For the text-containing cell, return its midpoint in [x, y] coordinate format. 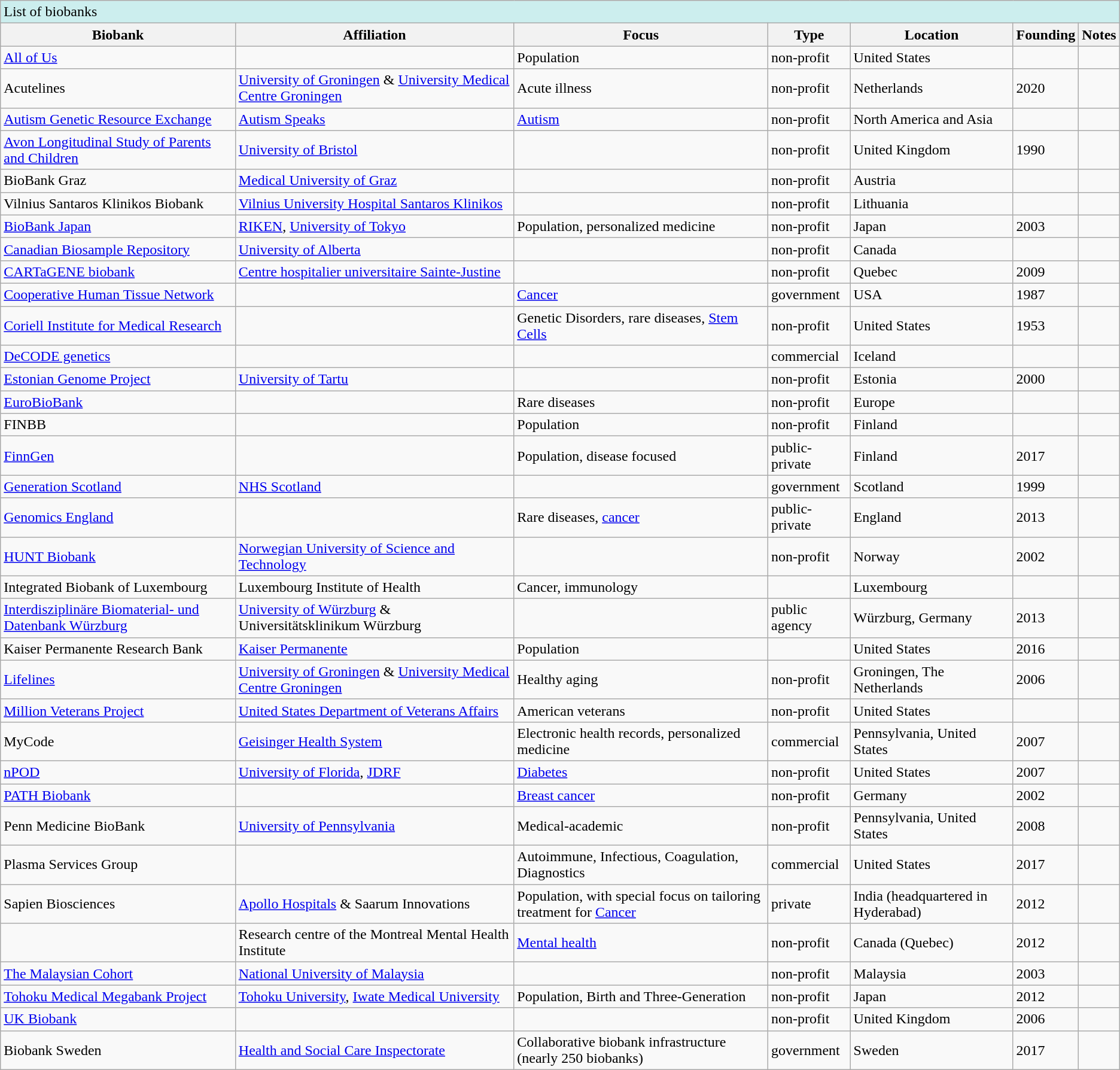
Location [932, 35]
United States Department of Veterans Affairs [375, 710]
Kaiser Permanente [375, 649]
University of Tartu [375, 379]
1953 [1046, 326]
HUNT Biobank [118, 557]
Luxembourg Institute of Health [375, 587]
Founding [1046, 35]
Germany [932, 795]
Vilnius Santaros Klinikos Biobank [118, 203]
1987 [1046, 294]
Sapien Biosciences [118, 904]
Groningen, The Netherlands [932, 680]
Apollo Hospitals & Saarum Innovations [375, 904]
Genomics England [118, 517]
American veterans [641, 710]
nPOD [118, 772]
Acutelines [118, 89]
DeCODE genetics [118, 357]
BioBank Graz [118, 181]
Autoimmune, Infectious, Coagulation, Diagnostics [641, 865]
BioBank Japan [118, 226]
Diabetes [641, 772]
Mental health [641, 943]
Netherlands [932, 89]
public agency [809, 618]
University of Florida, JDRF [375, 772]
Breast cancer [641, 795]
Canada [932, 249]
Kaiser Permanente Research Bank [118, 649]
England [932, 517]
Europe [932, 402]
Norwegian University of Science and Technology [375, 557]
Health and Social Care Inspectorate [375, 1050]
Collaborative biobank infrastructure (nearly 250 biobanks) [641, 1050]
Avon Longitudinal Study of Parents and Children [118, 150]
List of biobanks [560, 12]
Plasma Services Group [118, 865]
FINBB [118, 425]
Million Veterans Project [118, 710]
All of Us [118, 57]
Population, disease focused [641, 456]
Generation Scotland [118, 487]
Autism [641, 119]
Acute illness [641, 89]
Autism Speaks [375, 119]
Population, with special focus on tailoring treatment for Cancer [641, 904]
Genetic Disorders, rare diseases, Stem Cells [641, 326]
Focus [641, 35]
FinnGen [118, 456]
Population, Birth and Three-Generation [641, 996]
Medical University of Graz [375, 181]
RIKEN, University of Tokyo [375, 226]
USA [932, 294]
Coriell Institute for Medical Research [118, 326]
University of Alberta [375, 249]
CARTaGENE biobank [118, 272]
Geisinger Health System [375, 741]
2016 [1046, 649]
1999 [1046, 487]
Sweden [932, 1050]
2008 [1046, 826]
Rare diseases [641, 402]
2020 [1046, 89]
NHS Scotland [375, 487]
Cooperative Human Tissue Network [118, 294]
Quebec [932, 272]
Affiliation [375, 35]
Type [809, 35]
Population, personalized medicine [641, 226]
Iceland [932, 357]
University of Würzburg & Universitätsklinikum Würzburg [375, 618]
Cancer [641, 294]
Tohoku University, Iwate Medical University [375, 996]
Vilnius University Hospital Santaros Klinikos [375, 203]
Luxembourg [932, 587]
Penn Medicine BioBank [118, 826]
private [809, 904]
Tohoku Medical Megabank Project [118, 996]
Centre hospitalier universitaire Sainte-Justine [375, 272]
EuroBioBank [118, 402]
Rare diseases, cancer [641, 517]
Research centre of the Montreal Mental Health Institute [375, 943]
Estonia [932, 379]
Medical-academic [641, 826]
Electronic health records, personalized medicine [641, 741]
Autism Genetic Resource Exchange [118, 119]
MyCode [118, 741]
Notes [1099, 35]
Canada (Quebec) [932, 943]
Biobank Sweden [118, 1050]
Canadian Biosample Repository [118, 249]
India (headquartered in Hyderabad) [932, 904]
Integrated Biobank of Luxembourg [118, 587]
Scotland [932, 487]
PATH Biobank [118, 795]
Estonian Genome Project [118, 379]
Lifelines [118, 680]
Lithuania [932, 203]
UK Biobank [118, 1019]
Cancer, immunology [641, 587]
The Malaysian Cohort [118, 974]
University of Pennsylvania [375, 826]
Austria [932, 181]
Biobank [118, 35]
2000 [1046, 379]
National University of Malaysia [375, 974]
Interdisziplinäre Biomaterial- und Datenbank Würzburg [118, 618]
Würzburg, Germany [932, 618]
Malaysia [932, 974]
Healthy aging [641, 680]
Norway [932, 557]
University of Bristol [375, 150]
North America and Asia [932, 119]
2009 [1046, 272]
1990 [1046, 150]
